Detect which cell encompasses the target text, then output its [x, y] center coordinate. 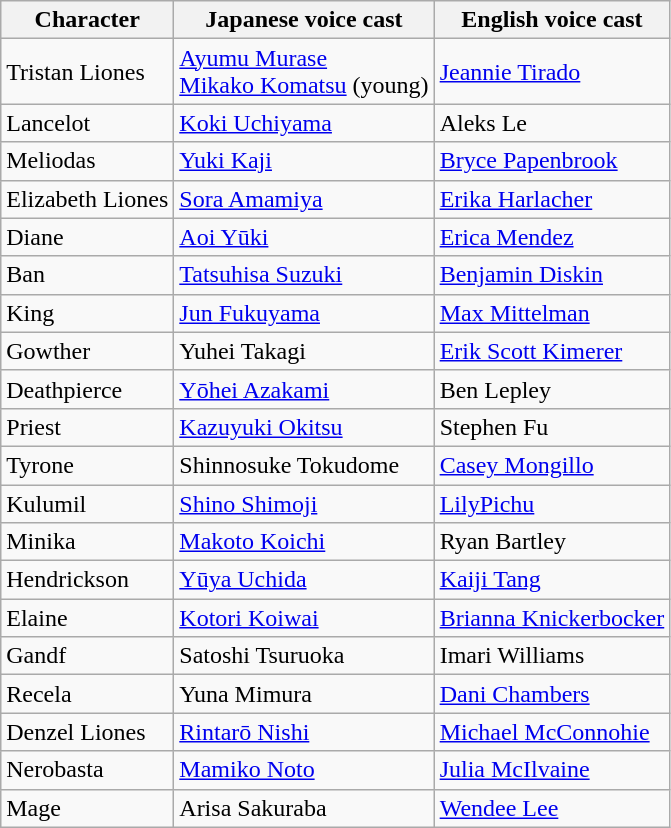
Gowther [88, 351]
Jun Fukuyama [304, 313]
Minika [88, 542]
Kulumil [88, 503]
Nerobasta [88, 770]
LilyPichu [552, 503]
Tristan Liones [88, 72]
Ayumu MuraseMikako Komatsu (young) [304, 72]
Satoshi Tsuruoka [304, 656]
Kazuyuki Okitsu [304, 427]
Erik Scott Kimerer [552, 351]
Max Mittelman [552, 313]
Ban [88, 275]
Tyrone [88, 465]
Yūya Uchida [304, 580]
Mage [88, 808]
Denzel Liones [88, 732]
Dani Chambers [552, 694]
Yōhei Azakami [304, 389]
Jeannie Tirado [552, 72]
King [88, 313]
Gandf [88, 656]
Priest [88, 427]
Kaiji Tang [552, 580]
Ben Lepley [552, 389]
Koki Uchiyama [304, 123]
Lancelot [88, 123]
Recela [88, 694]
Character [88, 20]
Sora Amamiya [304, 199]
Yuhei Takagi [304, 351]
English voice cast [552, 20]
Julia McIlvaine [552, 770]
Meliodas [88, 161]
Imari Williams [552, 656]
Casey Mongillo [552, 465]
Ryan Bartley [552, 542]
Kotori Koiwai [304, 618]
Diane [88, 237]
Brianna Knickerbocker [552, 618]
Wendee Lee [552, 808]
Elaine [88, 618]
Rintarō Nishi [304, 732]
Michael McConnohie [552, 732]
Mamiko Noto [304, 770]
Yuna Mimura [304, 694]
Makoto Koichi [304, 542]
Shino Shimoji [304, 503]
Hendrickson [88, 580]
Bryce Papenbrook [552, 161]
Japanese voice cast [304, 20]
Elizabeth Liones [88, 199]
Aoi Yūki [304, 237]
Erika Harlacher [552, 199]
Tatsuhisa Suzuki [304, 275]
Arisa Sakuraba [304, 808]
Yuki Kaji [304, 161]
Stephen Fu [552, 427]
Shinnosuke Tokudome [304, 465]
Aleks Le [552, 123]
Erica Mendez [552, 237]
Benjamin Diskin [552, 275]
Deathpierce [88, 389]
